From the cell containing the given text, extract its center point as (X, Y) coordinate. 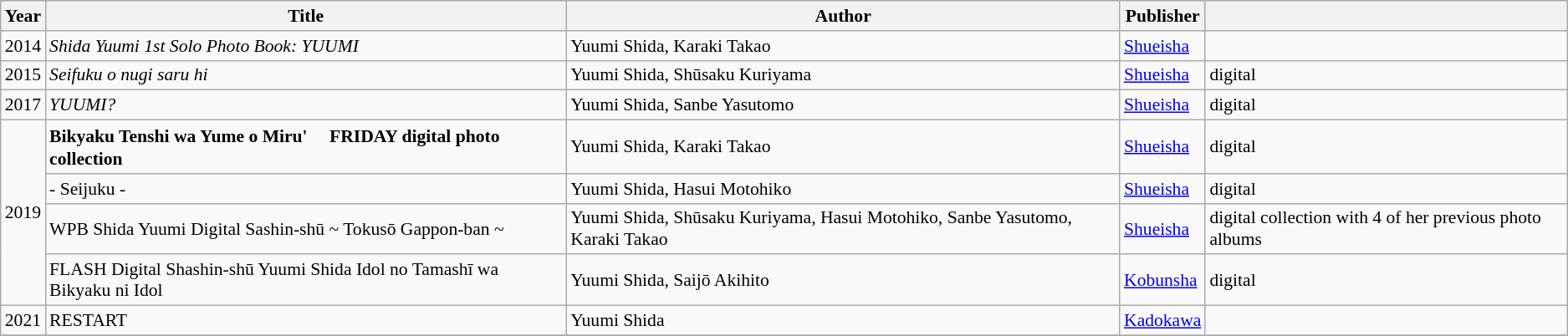
- Seijuku - (306, 189)
Shida Yuumi 1st Solo Photo Book: YUUMI (306, 46)
2015 (23, 75)
Yuumi Shida, Sanbe Yasutomo (843, 105)
Publisher (1162, 16)
Yuumi Shida, Shūsaku Kuriyama, Hasui Motohiko, Sanbe Yasutomo, Karaki Takao (843, 229)
Author (843, 16)
FLASH Digital Shashin-shū Yuumi Shida Idol no Tamashī wa Bikyaku ni Idol (306, 281)
Year (23, 16)
YUUMI? (306, 105)
digital collection with 4 of her previous photo albums (1386, 229)
Yuumi Shida, Hasui Motohiko (843, 189)
WPB Shida Yuumi Digital Sashin-shū ~ Tokusō Gappon-ban ~ (306, 229)
Kadokawa (1162, 321)
Yuumi Shida, Saijō Akihito (843, 281)
Yuumi Shida (843, 321)
Seifuku o nugi saru hi (306, 75)
2017 (23, 105)
Bikyaku Tenshi wa Yume o Miru' FRIDAY digital photo collection (306, 147)
2021 (23, 321)
Title (306, 16)
RESTART (306, 321)
Kobunsha (1162, 281)
Yuumi Shida, Shūsaku Kuriyama (843, 75)
2014 (23, 46)
2019 (23, 213)
